Extract the [X, Y] coordinate from the center of the cell holding the provided text.  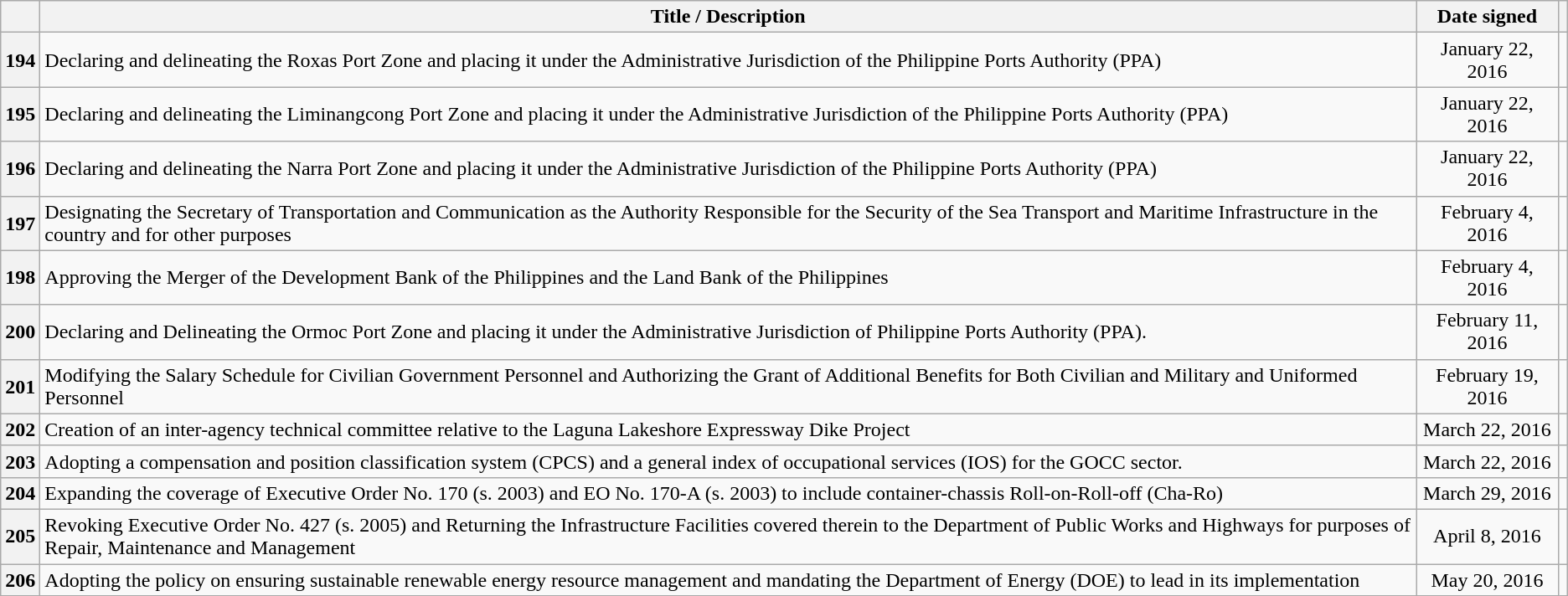
Adopting a compensation and position classification system (CPCS) and a general index of occupational services (IOS) for the GOCC sector. [729, 461]
204 [20, 493]
Title / Description [729, 17]
203 [20, 461]
Approving the Merger of the Development Bank of the Philippines and the Land Bank of the Philippines [729, 278]
196 [20, 169]
194 [20, 60]
202 [20, 429]
May 20, 2016 [1488, 580]
Declaring and delineating the Narra Port Zone and placing it under the Administrative Jurisdiction of the Philippine Ports Authority (PPA) [729, 169]
Declaring and delineating the Liminangcong Port Zone and placing it under the Administrative Jurisdiction of the Philippine Ports Authority (PPA) [729, 114]
Expanding the coverage of Executive Order No. 170 (s. 2003) and EO No. 170-A (s. 2003) to include container-chassis Roll-on-Roll-off (Cha-Ro) [729, 493]
February 19, 2016 [1488, 387]
April 8, 2016 [1488, 536]
March 29, 2016 [1488, 493]
Declaring and Delineating the Ormoc Port Zone and placing it under the Administrative Jurisdiction of Philippine Ports Authority (PPA). [729, 331]
Date signed [1488, 17]
195 [20, 114]
198 [20, 278]
201 [20, 387]
197 [20, 223]
206 [20, 580]
205 [20, 536]
Declaring and delineating the Roxas Port Zone and placing it under the Administrative Jurisdiction of the Philippine Ports Authority (PPA) [729, 60]
Creation of an inter-agency technical committee relative to the Laguna Lakeshore Expressway Dike Project [729, 429]
February 11, 2016 [1488, 331]
200 [20, 331]
